Scan for the cell matching the given text and deliver its [x, y] coordinate at center. 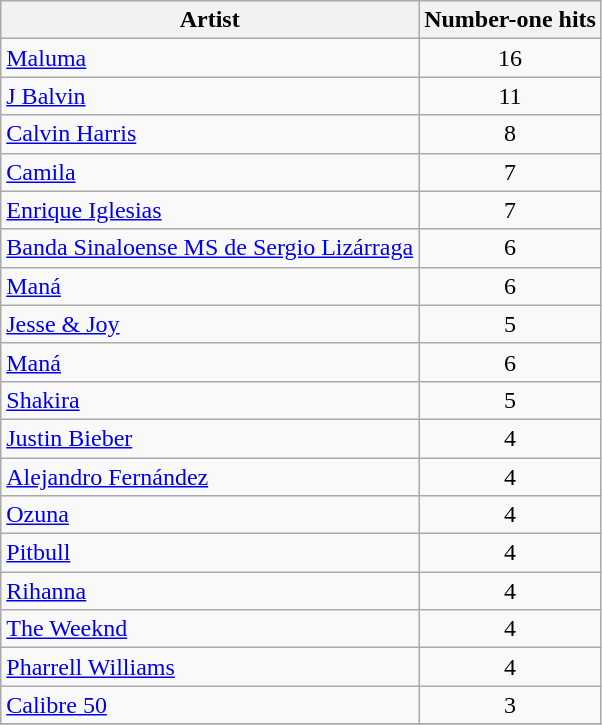
The Weeknd [210, 629]
Calibre 50 [210, 705]
Calvin Harris [210, 134]
Pharrell Williams [210, 667]
Jesse & Joy [210, 324]
Banda Sinaloense MS de Sergio Lizárraga [210, 248]
Rihanna [210, 591]
Enrique Iglesias [210, 210]
8 [510, 134]
3 [510, 705]
Ozuna [210, 515]
J Balvin [210, 96]
Justin Bieber [210, 438]
16 [510, 58]
Maluma [210, 58]
Artist [210, 20]
Pitbull [210, 553]
Number-one hits [510, 20]
11 [510, 96]
Alejandro Fernández [210, 477]
Shakira [210, 400]
Camila [210, 172]
